Extract the [X, Y] coordinate from the center of the cell holding the provided text.  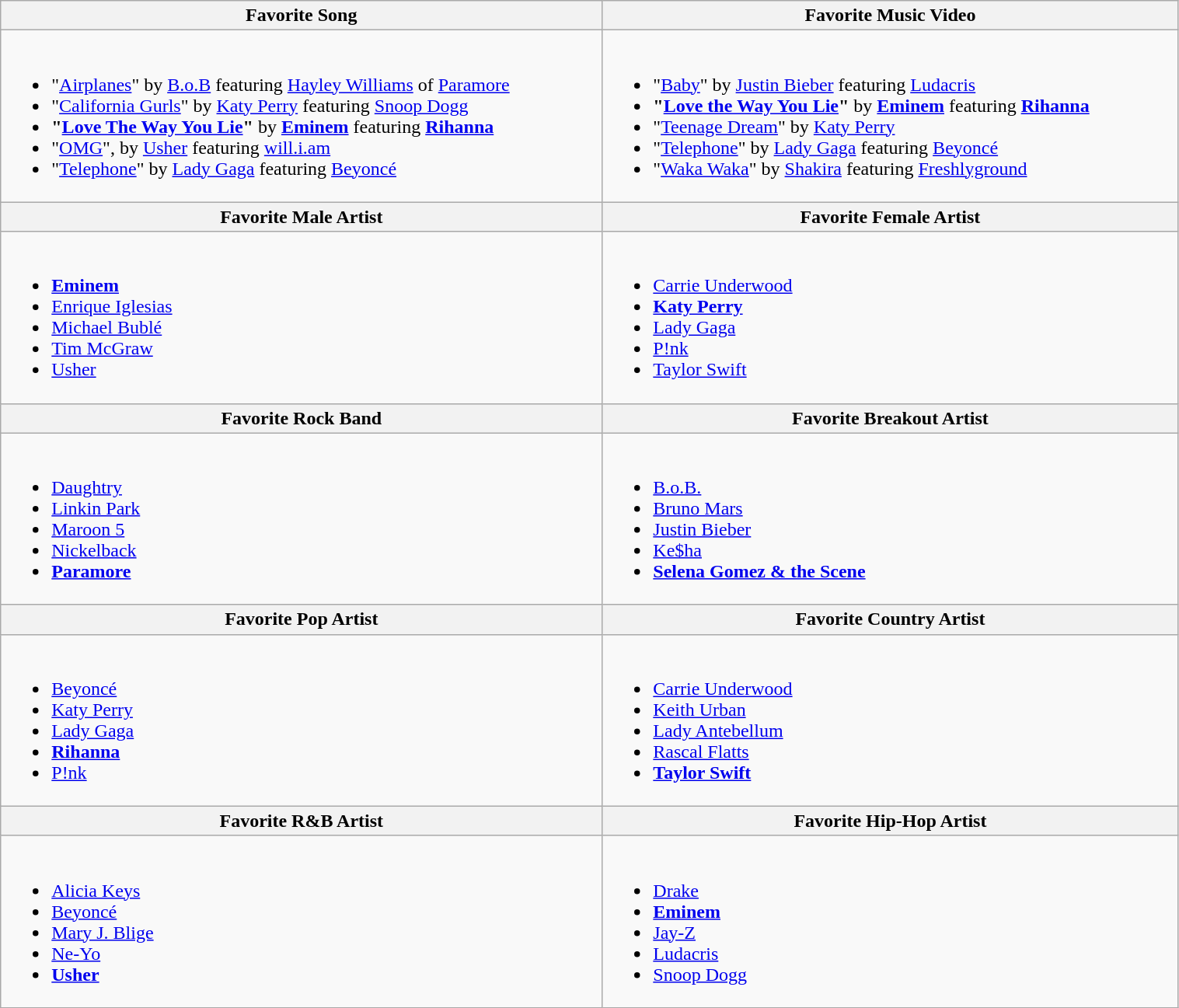
Favorite Rock Band [302, 418]
DrakeEminemJay-ZLudacrisSnoop Dogg [891, 922]
Favorite Song [302, 16]
Favorite Male Artist [302, 217]
Favorite Music Video [891, 16]
Favorite Female Artist [891, 217]
Favorite Breakout Artist [891, 418]
EminemEnrique IglesiasMichael BubléTim McGrawUsher [302, 317]
BeyoncéKaty PerryLady GagaRihannaP!nk [302, 720]
Favorite Hip-Hop Artist [891, 821]
Favorite Country Artist [891, 619]
DaughtryLinkin ParkMaroon 5NickelbackParamore [302, 519]
B.o.B.Bruno MarsJustin BieberKe$haSelena Gomez & the Scene [891, 519]
Favorite Pop Artist [302, 619]
Alicia KeysBeyoncéMary J. BligeNe-YoUsher [302, 922]
Carrie UnderwoodKaty PerryLady GagaP!nkTaylor Swift [891, 317]
Favorite R&B Artist [302, 821]
Carrie UnderwoodKeith UrbanLady AntebellumRascal FlattsTaylor Swift [891, 720]
